Locate the cell with the specified text and output its (X, Y) center coordinate. 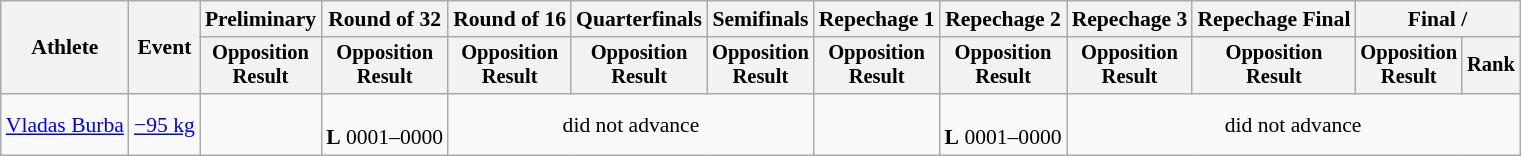
Repechage 3 (1130, 19)
Final / (1437, 19)
Repechage Final (1274, 19)
Repechage 2 (1004, 19)
Quarterfinals (639, 19)
Rank (1491, 66)
Semifinals (760, 19)
Event (164, 48)
Athlete (65, 48)
Preliminary (260, 19)
Round of 32 (384, 19)
Repechage 1 (877, 19)
Round of 16 (510, 19)
−95 kg (164, 124)
Vladas Burba (65, 124)
